Return the (x, y) coordinate for the center point of the cell that contains the specified text.  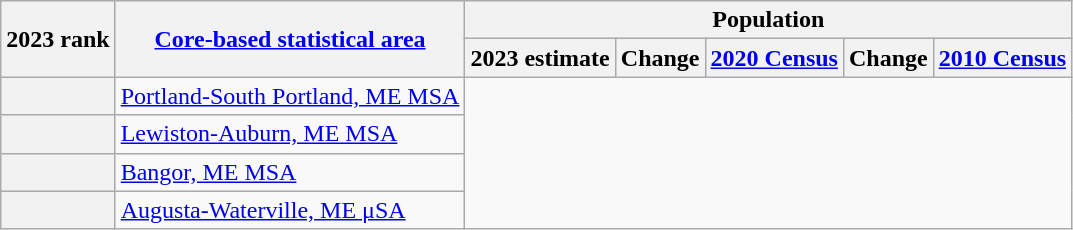
2023 rank (58, 39)
Bangor, ME MSA (290, 172)
Augusta-Waterville, ME μSA (290, 210)
2010 Census (1002, 58)
Portland-South Portland, ME MSA (290, 96)
Population (768, 20)
Lewiston-Auburn, ME MSA (290, 134)
Core-based statistical area (290, 39)
2023 estimate (540, 58)
2020 Census (774, 58)
